Return the [X, Y] coordinate for the center point of the cell that contains the specified text.  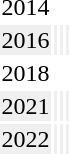
2018 [26, 73]
2016 [26, 40]
2022 [26, 139]
2021 [26, 106]
